Identify which cell holds the provided text, then report its [x, y] central coordinate. 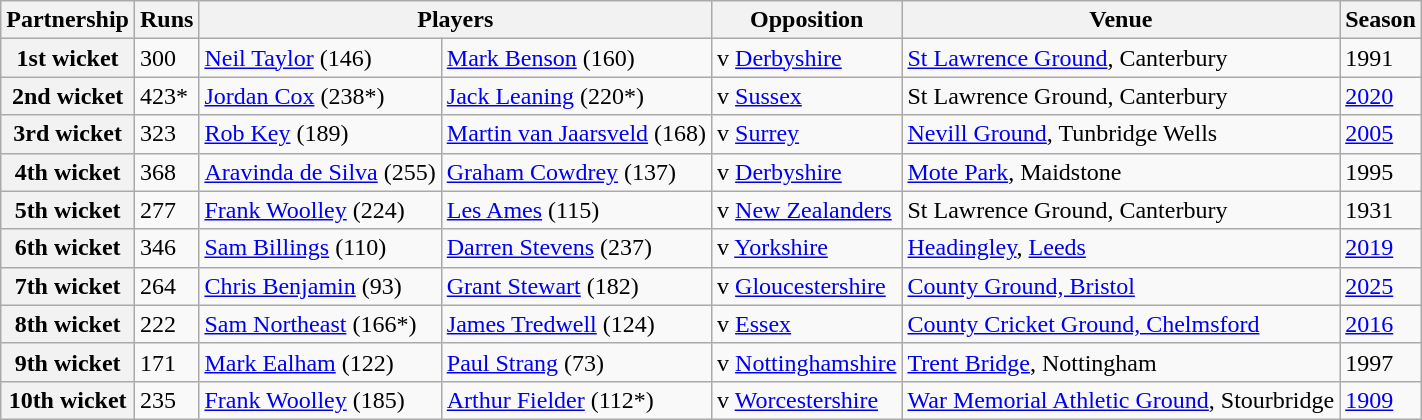
Rob Key (189) [320, 134]
Players [456, 20]
2016 [1381, 324]
264 [166, 286]
2019 [1381, 248]
Nevill Ground, Tunbridge Wells [1121, 134]
8th wicket [68, 324]
Sam Billings (110) [320, 248]
v Gloucestershire [807, 286]
Jack Leaning (220*) [576, 96]
Martin van Jaarsveld (168) [576, 134]
1909 [1381, 400]
2020 [1381, 96]
277 [166, 210]
County Cricket Ground, Chelmsford [1121, 324]
v Yorkshire [807, 248]
Mote Park, Maidstone [1121, 172]
1931 [1381, 210]
171 [166, 362]
County Ground, Bristol [1121, 286]
300 [166, 58]
2005 [1381, 134]
Grant Stewart (182) [576, 286]
1995 [1381, 172]
Frank Woolley (224) [320, 210]
2nd wicket [68, 96]
423* [166, 96]
v Nottinghamshire [807, 362]
Arthur Fielder (112*) [576, 400]
1st wicket [68, 58]
James Tredwell (124) [576, 324]
Venue [1121, 20]
222 [166, 324]
Jordan Cox (238*) [320, 96]
Paul Strang (73) [576, 362]
Mark Ealham (122) [320, 362]
235 [166, 400]
v Surrey [807, 134]
7th wicket [68, 286]
Neil Taylor (146) [320, 58]
v Sussex [807, 96]
Partnership [68, 20]
Opposition [807, 20]
v Essex [807, 324]
10th wicket [68, 400]
War Memorial Athletic Ground, Stourbridge [1121, 400]
Frank Woolley (185) [320, 400]
Chris Benjamin (93) [320, 286]
4th wicket [68, 172]
323 [166, 134]
Runs [166, 20]
368 [166, 172]
Season [1381, 20]
v Worcestershire [807, 400]
v New Zealanders [807, 210]
346 [166, 248]
3rd wicket [68, 134]
1991 [1381, 58]
Mark Benson (160) [576, 58]
Sam Northeast (166*) [320, 324]
1997 [1381, 362]
6th wicket [68, 248]
Darren Stevens (237) [576, 248]
5th wicket [68, 210]
Headingley, Leeds [1121, 248]
Aravinda de Silva (255) [320, 172]
Les Ames (115) [576, 210]
Graham Cowdrey (137) [576, 172]
2025 [1381, 286]
9th wicket [68, 362]
Trent Bridge, Nottingham [1121, 362]
